From the cell containing the given text, extract its center point as [x, y] coordinate. 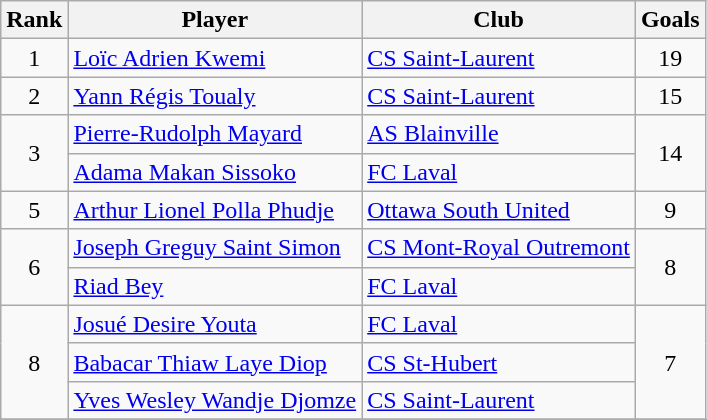
Loïc Adrien Kwemi [215, 58]
1 [34, 58]
Adama Makan Sissoko [215, 172]
Ottawa South United [499, 210]
Babacar Thiaw Laye Diop [215, 362]
Player [215, 20]
CS St-Hubert [499, 362]
2 [34, 96]
19 [670, 58]
9 [670, 210]
Club [499, 20]
AS Blainville [499, 134]
14 [670, 153]
Yves Wesley Wandje Djomze [215, 400]
CS Mont-Royal Outremont [499, 248]
3 [34, 153]
Rank [34, 20]
Goals [670, 20]
7 [670, 362]
6 [34, 267]
Josué Desire Youta [215, 324]
Arthur Lionel Polla Phudje [215, 210]
Yann Régis Toualy [215, 96]
Riad Bey [215, 286]
Pierre-Rudolph Mayard [215, 134]
5 [34, 210]
15 [670, 96]
Joseph Greguy Saint Simon [215, 248]
